Return the [x, y] coordinate for the center point of the cell that contains the specified text.  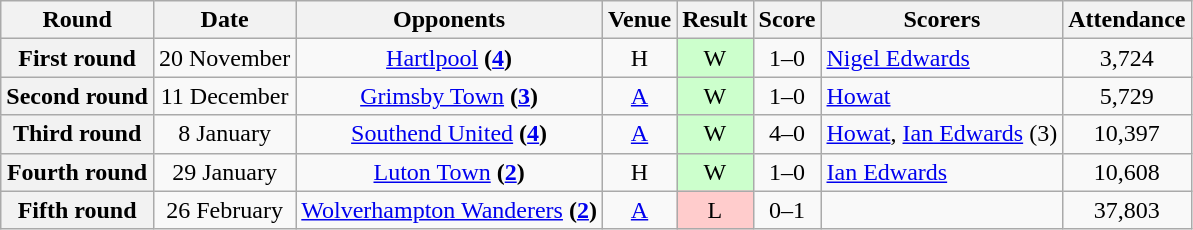
Howat, Ian Edwards (3) [942, 134]
8 January [224, 134]
Date [224, 20]
Grimsby Town (3) [450, 96]
Nigel Edwards [942, 58]
Southend United (4) [450, 134]
Luton Town (2) [450, 172]
Third round [78, 134]
5,729 [1127, 96]
20 November [224, 58]
Venue [639, 20]
10,608 [1127, 172]
11 December [224, 96]
Round [78, 20]
Opponents [450, 20]
0–1 [787, 210]
Wolverhampton Wanderers (2) [450, 210]
Fourth round [78, 172]
37,803 [1127, 210]
First round [78, 58]
Score [787, 20]
4–0 [787, 134]
3,724 [1127, 58]
Result [715, 20]
26 February [224, 210]
Second round [78, 96]
Scorers [942, 20]
29 January [224, 172]
L [715, 210]
Attendance [1127, 20]
Howat [942, 96]
Hartlpool (4) [450, 58]
Ian Edwards [942, 172]
Fifth round [78, 210]
10,397 [1127, 134]
